Find where the given text appears and provide that cell's center as [x, y] coordinate. 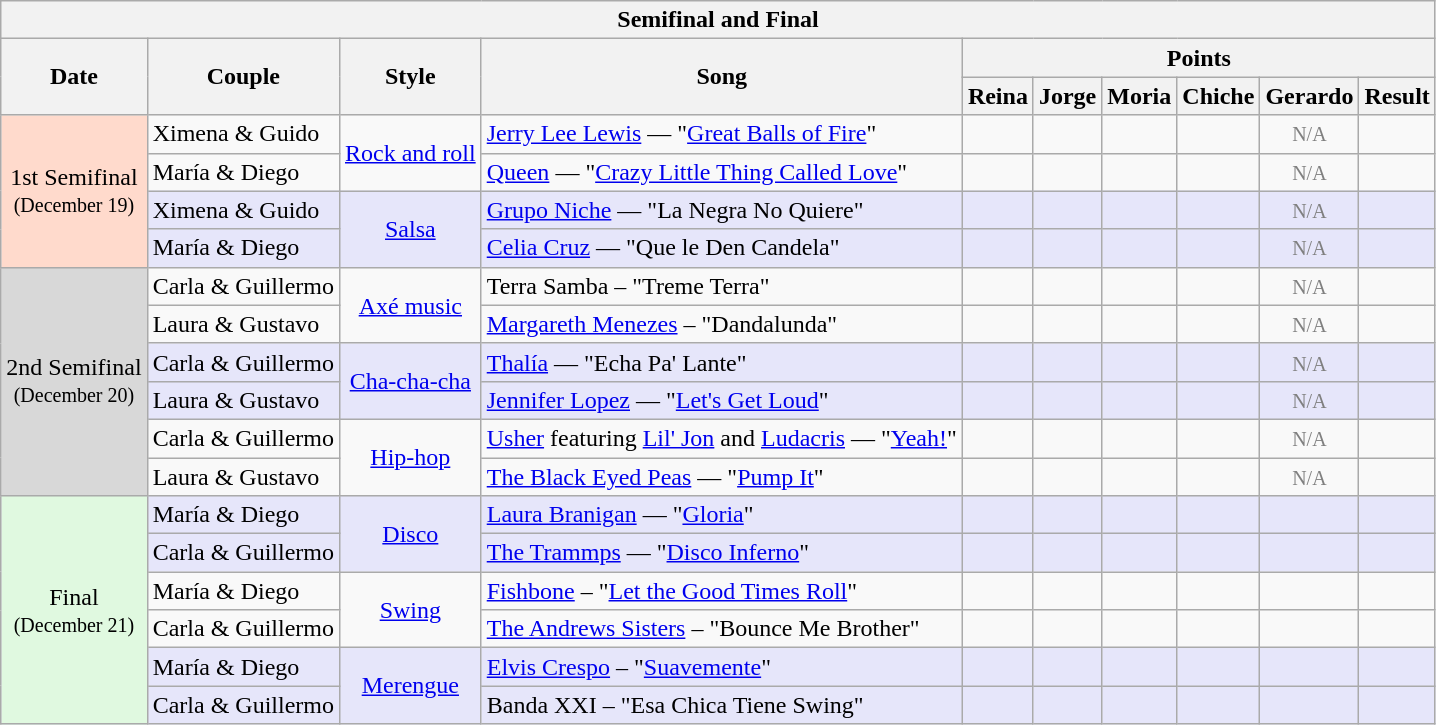
Laura Branigan — "Gloria" [722, 515]
Points [1198, 58]
Celia Cruz — "Que le Den Candela" [722, 248]
Jennifer Lopez — "Let's Get Loud" [722, 400]
The Black Eyed Peas — "Pump It" [722, 477]
Rock and roll [410, 153]
Reina [998, 96]
Disco [410, 534]
Jorge [1067, 96]
Style [410, 77]
Cha-cha-cha [410, 381]
Jerry Lee Lewis — "Great Balls of Fire" [722, 134]
1st Semifinal (December 19) [74, 191]
Merengue [410, 686]
Grupo Niche — "La Negra No Quiere" [722, 210]
Usher featuring Lil' Jon and Ludacris — "Yeah!" [722, 438]
Axé music [410, 305]
Fishbone – "Let the Good Times Roll" [722, 591]
Banda XXI – "Esa Chica Tiene Swing" [722, 705]
Swing [410, 610]
Salsa [410, 229]
Gerardo [1310, 96]
Moria [1140, 96]
Margareth Menezes – "Dandalunda" [722, 324]
Couple [243, 77]
Chiche [1218, 96]
Terra Samba – "Treme Terra" [722, 286]
Elvis Crespo – "Suavemente" [722, 667]
Queen — "Crazy Little Thing Called Love" [722, 172]
The Andrews Sisters – "Bounce Me Brother" [722, 629]
Date [74, 77]
Song [722, 77]
Hip-hop [410, 457]
Result [1397, 96]
Final (December 21) [74, 610]
The Trammps — "Disco Inferno" [722, 553]
2nd Semifinal (December 20) [74, 381]
Semifinal and Final [718, 20]
Thalía — "Echa Pa' Lante" [722, 362]
